Provide the [x, y] coordinate of the cell's center where the given text is located.  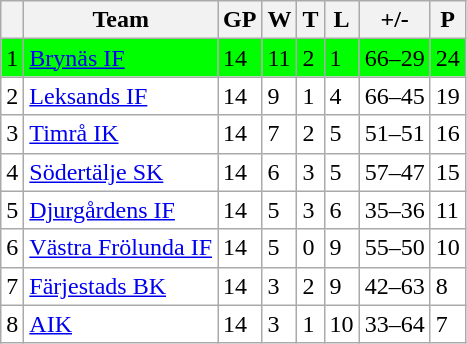
Färjestads BK [121, 286]
Team [121, 20]
Brynäs IF [121, 58]
66–45 [394, 96]
33–64 [394, 324]
51–51 [394, 134]
Leksands IF [121, 96]
Timrå IK [121, 134]
GP [240, 20]
15 [448, 172]
0 [310, 248]
L [342, 20]
+/- [394, 20]
T [310, 20]
55–50 [394, 248]
19 [448, 96]
W [280, 20]
P [448, 20]
42–63 [394, 286]
24 [448, 58]
57–47 [394, 172]
Västra Frölunda IF [121, 248]
Södertälje SK [121, 172]
66–29 [394, 58]
AIK [121, 324]
35–36 [394, 210]
16 [448, 134]
Djurgårdens IF [121, 210]
